Determine the [x, y] coordinate at the center of the cell enclosing the given text.  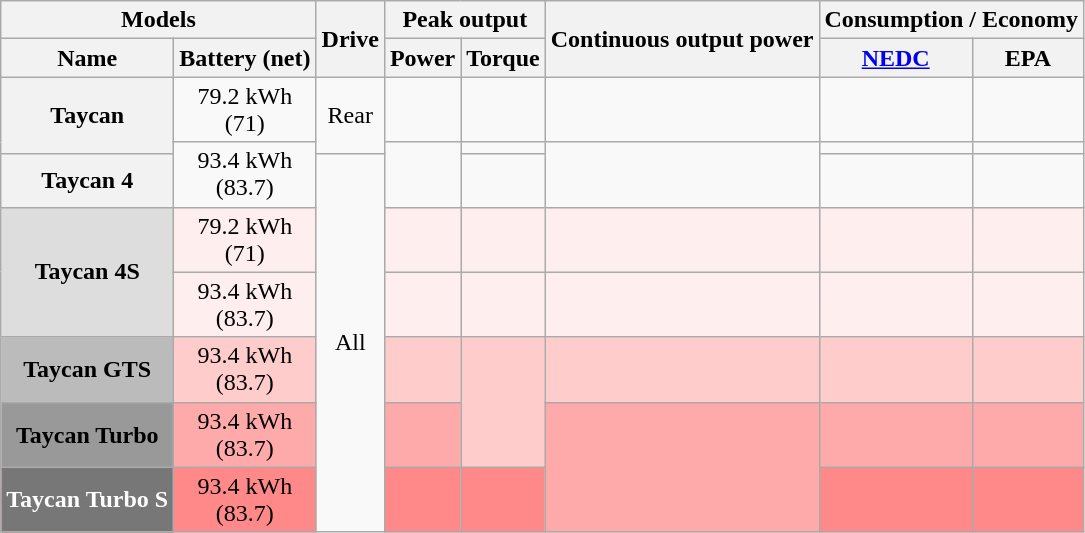
Peak output [464, 20]
Taycan Turbo [88, 434]
Consumption / Economy [951, 20]
Taycan Turbo S [88, 500]
Continuous output power [682, 39]
Taycan 4S [88, 272]
Power [422, 58]
Taycan [88, 115]
Models [158, 20]
Drive [350, 39]
Rear [350, 115]
Taycan GTS [88, 370]
NEDC [896, 58]
Taycan 4 [88, 180]
Battery (net) [245, 58]
EPA [1028, 58]
Torque [503, 58]
All [350, 342]
Name [88, 58]
